Extract the (X, Y) coordinate from the center of the cell holding the provided text.  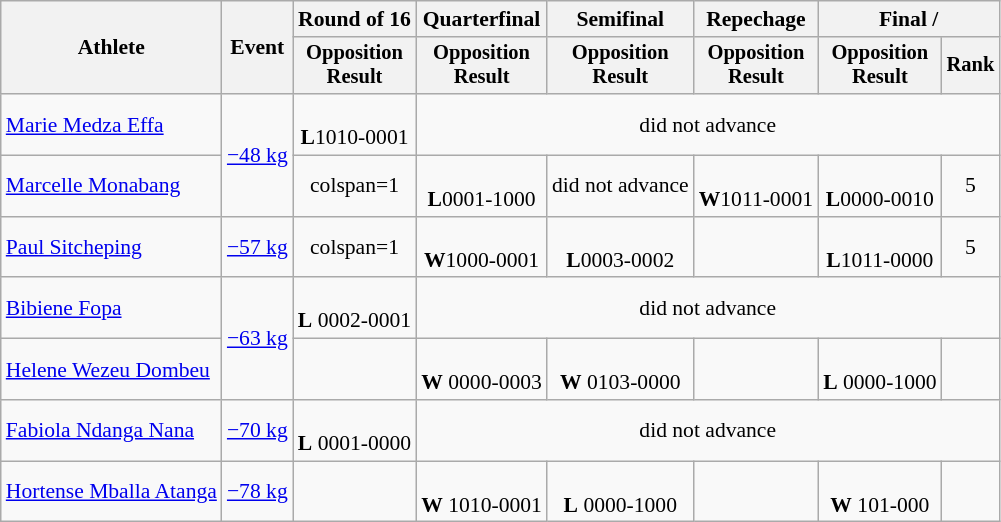
W 101-000 (880, 492)
W1011-0001 (756, 186)
L0003-0002 (620, 248)
Fabiola Ndanga Nana (112, 430)
L0001-1000 (482, 186)
L1010-0001 (354, 124)
Semifinal (620, 19)
Paul Sitcheping (112, 248)
Quarterfinal (482, 19)
Marcelle Monabang (112, 186)
Athlete (112, 48)
Rank (971, 66)
Round of 16 (354, 19)
−70 kg (258, 430)
Repechage (756, 19)
W 0103-0000 (620, 370)
Event (258, 48)
L1011-0000 (880, 248)
−63 kg (258, 339)
Bibiene Fopa (112, 308)
L 0001-0000 (354, 430)
Marie Medza Effa (112, 124)
−48 kg (258, 155)
−57 kg (258, 248)
Final / (908, 19)
W 0000-0003 (482, 370)
W 1010-0001 (482, 492)
Hortense Mballa Atanga (112, 492)
W1000-0001 (482, 248)
L 0002-0001 (354, 308)
−78 kg (258, 492)
L0000-0010 (880, 186)
Helene Wezeu Dombeu (112, 370)
